Capture the cell that displays the provided text and extract its (x, y) central coordinate. 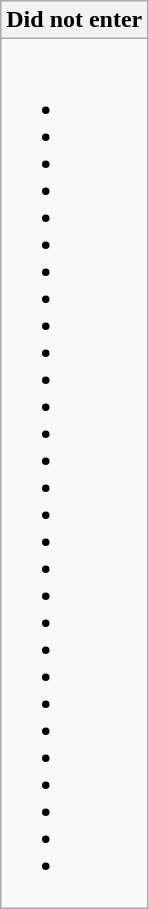
Did not enter (74, 20)
